Provide the [x, y] coordinate of the cell's center where the given text is located.  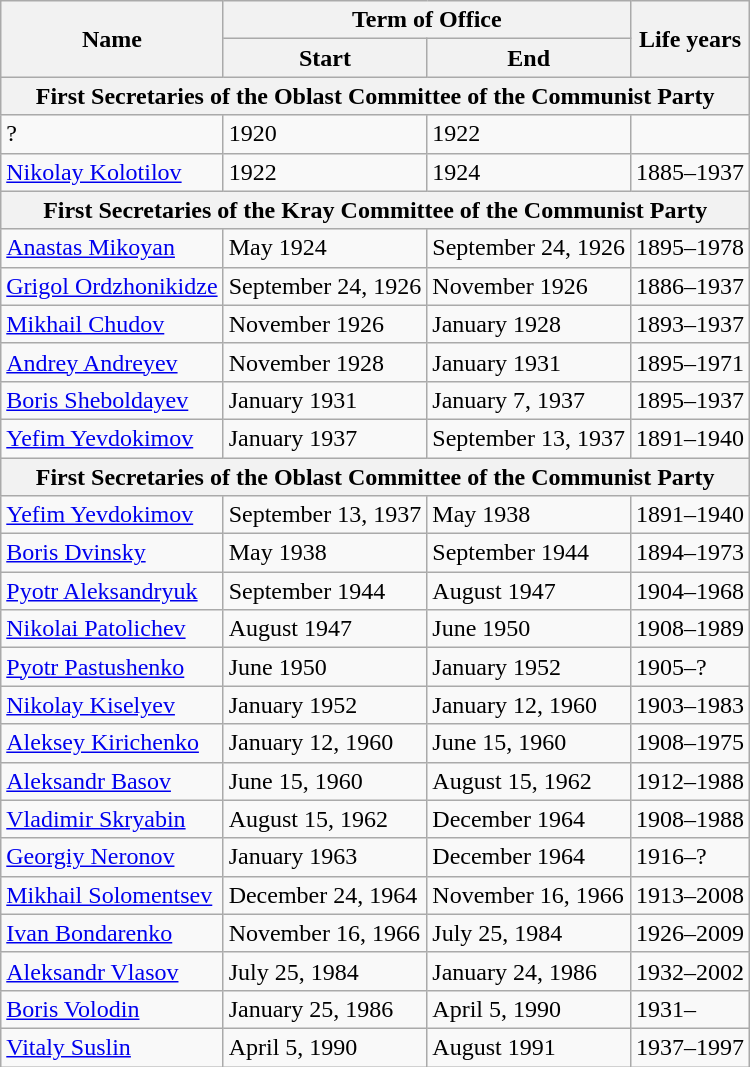
1920 [325, 134]
Boris Sheboldayev [112, 400]
? [112, 134]
1886–1937 [690, 286]
1895–1971 [690, 362]
1895–1937 [690, 400]
Name [112, 39]
1931– [690, 1009]
Pyotr Aleksandryuk [112, 591]
Aleksey Kirichenko [112, 743]
Mikhail Chudov [112, 324]
1893–1937 [690, 324]
First Secretaries of the Kray Committee of the Communist Party [376, 210]
Andrey Andreyev [112, 362]
Mikhail Solomentsev [112, 895]
1885–1937 [690, 172]
Boris Volodin [112, 1009]
Life years [690, 39]
1908–1988 [690, 819]
January 25, 1986 [325, 1009]
Boris Dvinsky [112, 553]
November 1928 [325, 362]
1937–1997 [690, 1047]
1903–1983 [690, 705]
January 1928 [529, 324]
Vladimir Skryabin [112, 819]
1932–2002 [690, 971]
Start [325, 58]
Aleksandr Vlasov [112, 971]
August 1991 [529, 1047]
Grigol Ordzhonikidze [112, 286]
1924 [529, 172]
Anastas Mikoyan [112, 248]
1916–? [690, 857]
1905–? [690, 667]
1908–1989 [690, 629]
1912–1988 [690, 781]
1895–1978 [690, 248]
January 1937 [325, 438]
Aleksandr Basov [112, 781]
1926–2009 [690, 933]
Nikolay Kolotilov [112, 172]
1913–2008 [690, 895]
Nikolay Kiselyev [112, 705]
Vitaly Suslin [112, 1047]
January 1963 [325, 857]
January 7, 1937 [529, 400]
Term of Office [426, 20]
Nikolai Patolichev [112, 629]
1908–1975 [690, 743]
Ivan Bondarenko [112, 933]
End [529, 58]
1904–1968 [690, 591]
Pyotr Pastushenko [112, 667]
December 24, 1964 [325, 895]
1894–1973 [690, 553]
Georgiy Neronov [112, 857]
January 24, 1986 [529, 971]
May 1924 [325, 248]
